Scan for the cell matching the given text and deliver its (x, y) coordinate at center. 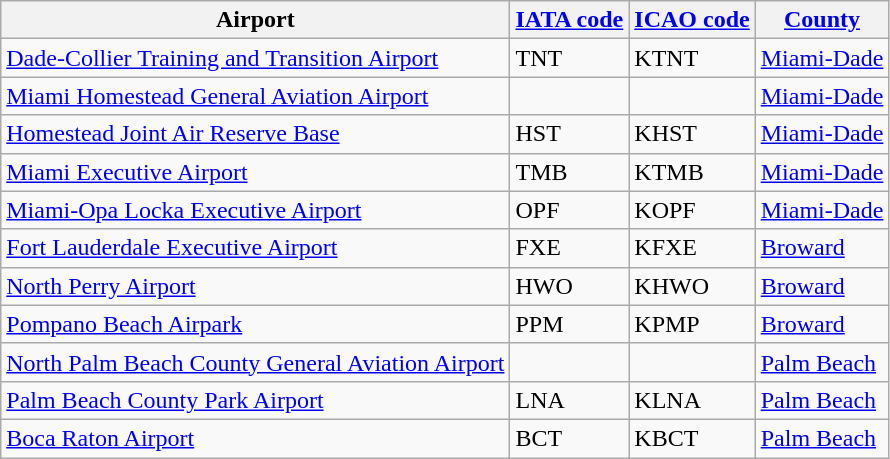
KTMB (692, 172)
HST (570, 134)
Miami Homestead General Aviation Airport (256, 96)
KBCT (692, 438)
KLNA (692, 400)
KTNT (692, 58)
Pompano Beach Airpark (256, 324)
LNA (570, 400)
PPM (570, 324)
IATA code (570, 20)
FXE (570, 248)
KFXE (692, 248)
County (822, 20)
Airport (256, 20)
HWO (570, 286)
TMB (570, 172)
TNT (570, 58)
KOPF (692, 210)
Palm Beach County Park Airport (256, 400)
OPF (570, 210)
Homestead Joint Air Reserve Base (256, 134)
Dade-Collier Training and Transition Airport (256, 58)
BCT (570, 438)
Fort Lauderdale Executive Airport (256, 248)
Miami-Opa Locka Executive Airport (256, 210)
North Perry Airport (256, 286)
KHWO (692, 286)
KPMP (692, 324)
Boca Raton Airport (256, 438)
ICAO code (692, 20)
KHST (692, 134)
North Palm Beach County General Aviation Airport (256, 362)
Miami Executive Airport (256, 172)
